Extract the (X, Y) coordinate from the center of the cell holding the provided text.  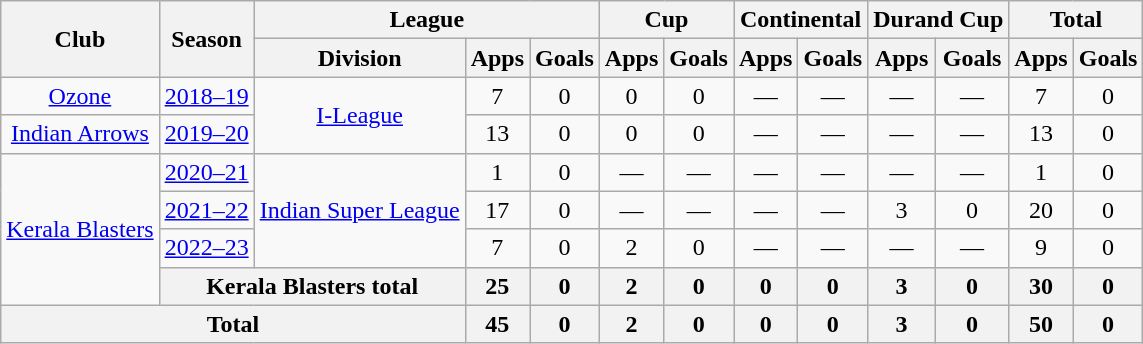
Club (80, 39)
2019–20 (206, 134)
Season (206, 39)
2021–22 (206, 210)
I-League (360, 115)
Cup (666, 20)
2022–23 (206, 248)
Indian Super League (360, 210)
Indian Arrows (80, 134)
Durand Cup (938, 20)
50 (1041, 324)
Kerala Blasters total (312, 286)
Ozone (80, 96)
2018–19 (206, 96)
Division (360, 58)
2020–21 (206, 172)
25 (497, 286)
9 (1041, 248)
League (426, 20)
Continental (801, 20)
20 (1041, 210)
30 (1041, 286)
45 (497, 324)
17 (497, 210)
Kerala Blasters (80, 229)
